Output the (x, y) coordinate of the center of the cell containing the given text.  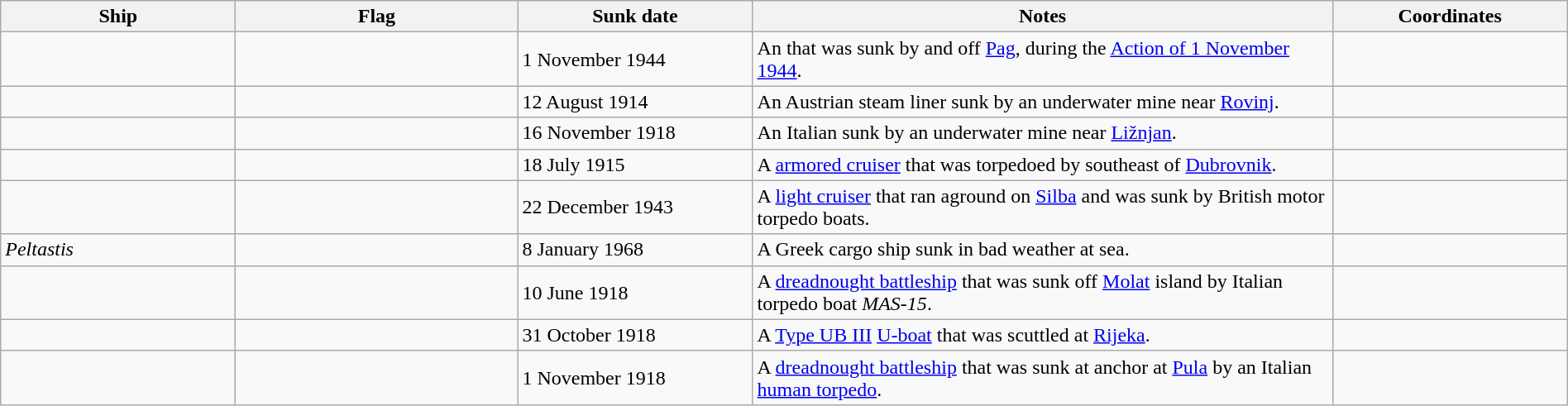
Ship (118, 17)
1 November 1944 (635, 60)
A armored cruiser that was torpedoed by southeast of Dubrovnik. (1042, 165)
16 November 1918 (635, 133)
A dreadnought battleship that was sunk off Molat island by Italian torpedo boat MAS-15. (1042, 293)
An that was sunk by and off Pag, during the Action of 1 November 1944. (1042, 60)
12 August 1914 (635, 102)
22 December 1943 (635, 207)
18 July 1915 (635, 165)
31 October 1918 (635, 335)
Notes (1042, 17)
An Austrian steam liner sunk by an underwater mine near Rovinj. (1042, 102)
A Greek cargo ship sunk in bad weather at sea. (1042, 250)
A dreadnought battleship that was sunk at anchor at Pula by an Italian human torpedo. (1042, 377)
Peltastis (118, 250)
1 November 1918 (635, 377)
Sunk date (635, 17)
Flag (377, 17)
10 June 1918 (635, 293)
A Type UB III U-boat that was scuttled at Rijeka. (1042, 335)
Coordinates (1450, 17)
An Italian sunk by an underwater mine near Ližnjan. (1042, 133)
A light cruiser that ran aground on Silba and was sunk by British motor torpedo boats. (1042, 207)
8 January 1968 (635, 250)
